Locate the cell with the specified text and output its (X, Y) center coordinate. 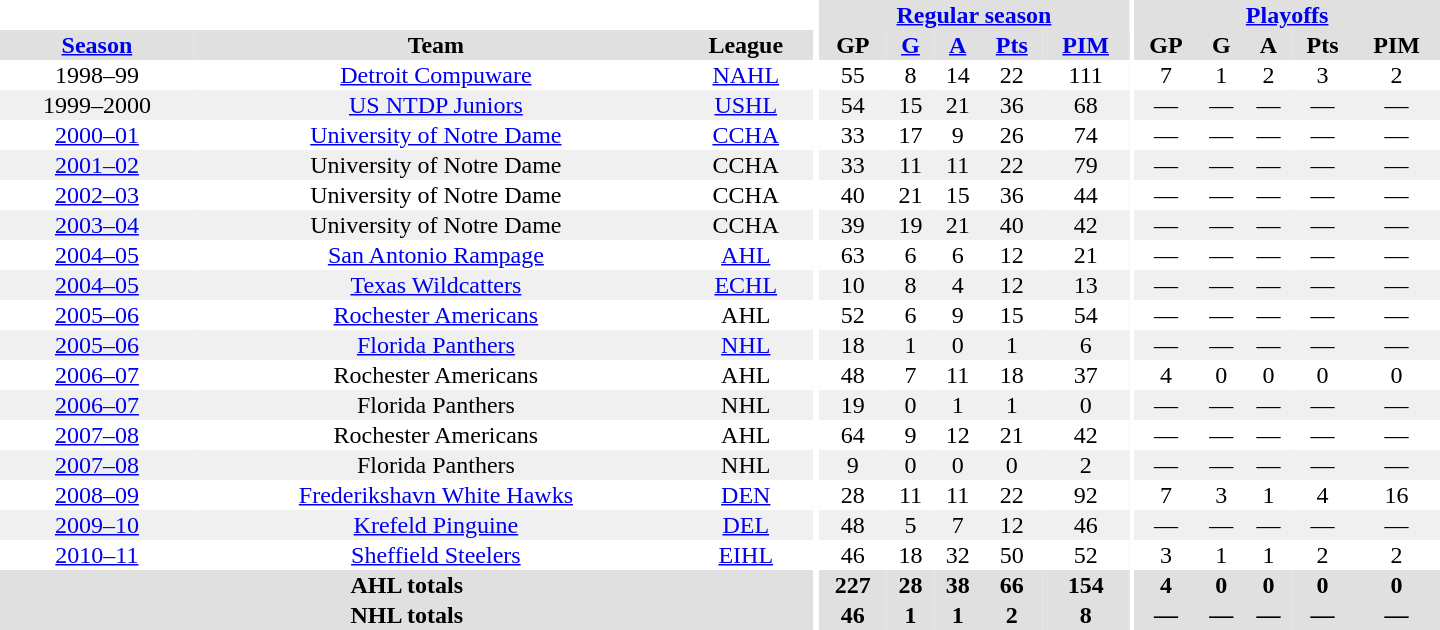
2000–01 (97, 135)
2008–09 (97, 495)
Krefeld Pinguine (436, 525)
55 (853, 75)
5 (910, 525)
63 (853, 255)
2001–02 (97, 165)
Sheffield Steelers (436, 555)
Texas Wildcatters (436, 285)
13 (1086, 285)
37 (1086, 375)
DEL (746, 525)
16 (1396, 495)
26 (1012, 135)
NAHL (746, 75)
14 (958, 75)
68 (1086, 105)
2002–03 (97, 195)
2010–11 (97, 555)
EIHL (746, 555)
50 (1012, 555)
1999–2000 (97, 105)
US NTDP Juniors (436, 105)
2003–04 (97, 225)
Frederikshavn White Hawks (436, 495)
66 (1012, 585)
League (746, 45)
10 (853, 285)
111 (1086, 75)
39 (853, 225)
74 (1086, 135)
17 (910, 135)
Detroit Compuware (436, 75)
38 (958, 585)
AHL totals (407, 585)
Season (97, 45)
154 (1086, 585)
Team (436, 45)
USHL (746, 105)
Regular season (974, 15)
64 (853, 435)
44 (1086, 195)
32 (958, 555)
1998–99 (97, 75)
79 (1086, 165)
227 (853, 585)
DEN (746, 495)
San Antonio Rampage (436, 255)
92 (1086, 495)
Playoffs (1287, 15)
NHL totals (407, 615)
2009–10 (97, 525)
ECHL (746, 285)
